Scan for the cell matching the given text and deliver its (X, Y) coordinate at center. 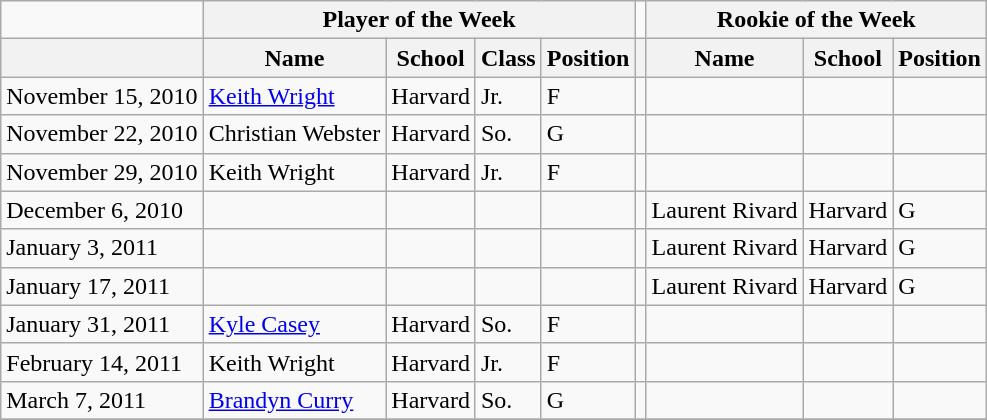
Kyle Casey (294, 324)
November 15, 2010 (102, 96)
Class (508, 58)
December 6, 2010 (102, 210)
Christian Webster (294, 134)
Rookie of the Week (816, 20)
January 31, 2011 (102, 324)
January 17, 2011 (102, 286)
Brandyn Curry (294, 400)
February 14, 2011 (102, 362)
January 3, 2011 (102, 248)
Player of the Week (419, 20)
March 7, 2011 (102, 400)
November 22, 2010 (102, 134)
November 29, 2010 (102, 172)
